Return the (x, y) coordinate for the center point of the cell that contains the specified text.  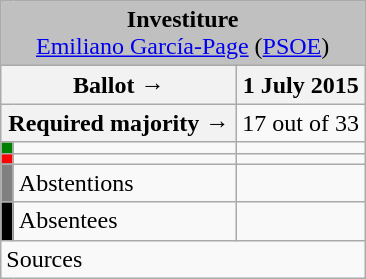
Abstentions (125, 183)
Sources (183, 259)
Absentees (125, 221)
Required majority → (119, 123)
InvestitureEmiliano García-Page (PSOE) (183, 34)
1 July 2015 (301, 85)
Ballot → (119, 85)
17 out of 33 (301, 123)
